Extract the (X, Y) coordinate from the center of the cell holding the provided text.  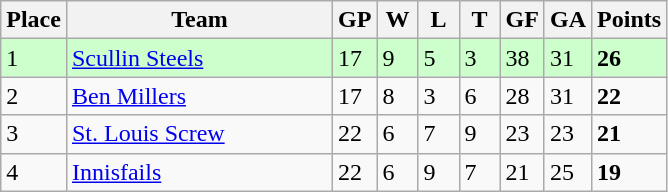
5 (438, 58)
GP (355, 20)
T (480, 20)
26 (630, 58)
Team (199, 20)
25 (568, 172)
28 (522, 96)
Place (34, 20)
8 (398, 96)
Scullin Steels (199, 58)
19 (630, 172)
GF (522, 20)
38 (522, 58)
Ben Millers (199, 96)
W (398, 20)
Innisfails (199, 172)
2 (34, 96)
1 (34, 58)
GA (568, 20)
St. Louis Screw (199, 134)
4 (34, 172)
Points (630, 20)
L (438, 20)
